Find where the given text appears and provide that cell's center as [x, y] coordinate. 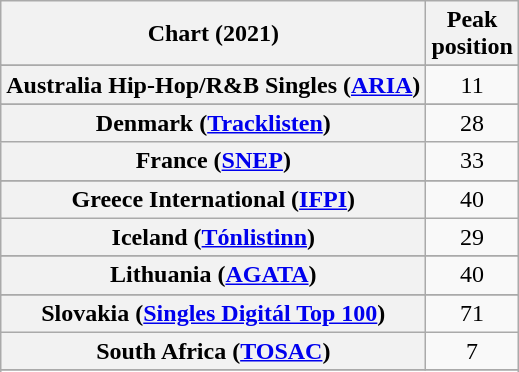
33 [472, 161]
Iceland (Tónlistinn) [214, 237]
Greece International (IFPI) [214, 199]
29 [472, 237]
11 [472, 85]
Denmark (Tracklisten) [214, 123]
7 [472, 351]
Chart (2021) [214, 34]
France (SNEP) [214, 161]
South Africa (TOSAC) [214, 351]
Lithuania (AGATA) [214, 275]
Australia Hip-Hop/R&B Singles (ARIA) [214, 85]
Peakposition [472, 34]
71 [472, 313]
28 [472, 123]
Slovakia (Singles Digitál Top 100) [214, 313]
